Locate the cell with the specified text and output its [X, Y] center coordinate. 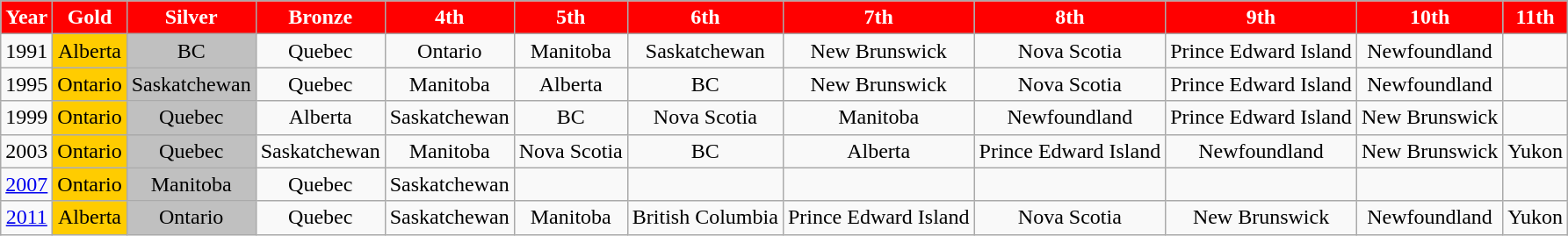
7th [878, 18]
5th [571, 18]
6th [705, 18]
1991 [26, 51]
8th [1070, 18]
Year [26, 18]
9th [1261, 18]
4th [450, 18]
2011 [26, 218]
Gold [90, 18]
1995 [26, 84]
1999 [26, 118]
British Columbia [705, 218]
Bronze [320, 18]
Silver [191, 18]
10th [1429, 18]
2007 [26, 184]
2003 [26, 151]
11th [1535, 18]
